Pinpoint the cell where the given text exists, returning its [X, Y] midpoint coordinate. 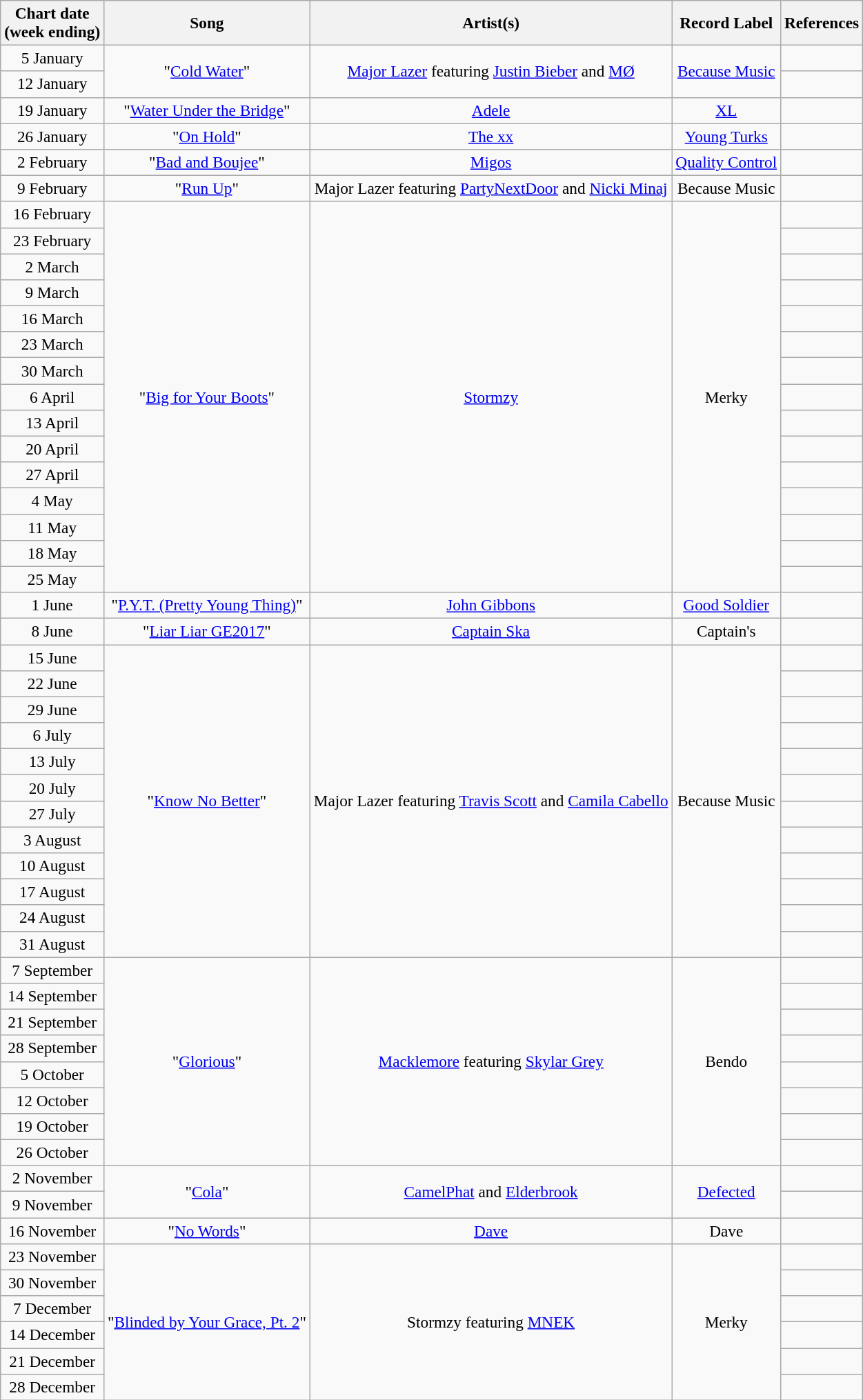
"Run Up" [207, 188]
24 August [52, 918]
27 April [52, 475]
Song [207, 22]
7 December [52, 1309]
Macklemore featuring Skylar Grey [491, 1061]
23 February [52, 241]
13 July [52, 761]
"Bad and Boujee" [207, 162]
Migos [491, 162]
9 February [52, 188]
"Water Under the Bridge" [207, 110]
7 September [52, 970]
"Know No Better" [207, 800]
13 April [52, 423]
"Cola" [207, 1192]
16 March [52, 319]
18 May [52, 553]
16 February [52, 214]
The xx [491, 136]
5 October [52, 1074]
"Blinded by Your Grace, Pt. 2" [207, 1321]
"On Hold" [207, 136]
14 September [52, 996]
20 July [52, 788]
Quality Control [726, 162]
Stormzy featuring MNEK [491, 1321]
John Gibbons [491, 605]
5 January [52, 58]
"No Words" [207, 1230]
19 January [52, 110]
6 April [52, 397]
6 July [52, 735]
26 January [52, 136]
12 January [52, 84]
2 February [52, 162]
"P.Y.T. (Pretty Young Thing)" [207, 605]
23 November [52, 1257]
References [822, 22]
30 March [52, 370]
Bendo [726, 1061]
12 October [52, 1100]
30 November [52, 1283]
Captain Ska [491, 631]
Young Turks [726, 136]
29 June [52, 710]
Major Lazer featuring Travis Scott and Camila Cabello [491, 800]
19 October [52, 1126]
8 June [52, 631]
1 June [52, 605]
Record Label [726, 22]
17 August [52, 892]
"Glorious" [207, 1061]
28 September [52, 1048]
Captain's [726, 631]
Adele [491, 110]
26 October [52, 1152]
25 May [52, 579]
15 June [52, 657]
31 August [52, 944]
14 December [52, 1334]
XL [726, 110]
3 August [52, 839]
Major Lazer featuring PartyNextDoor and Nicki Minaj [491, 188]
9 November [52, 1204]
16 November [52, 1230]
22 June [52, 683]
9 March [52, 292]
2 November [52, 1179]
4 May [52, 501]
11 May [52, 527]
21 September [52, 1022]
2 March [52, 266]
CamelPhat and Elderbrook [491, 1192]
"Liar Liar GE2017" [207, 631]
Artist(s) [491, 22]
"Cold Water" [207, 71]
Chart date(week ending) [52, 22]
"Big for Your Boots" [207, 397]
23 March [52, 345]
10 August [52, 866]
28 December [52, 1387]
21 December [52, 1361]
27 July [52, 814]
Major Lazer featuring Justin Bieber and MØ [491, 71]
Stormzy [491, 397]
Defected [726, 1192]
Good Soldier [726, 605]
20 April [52, 449]
